Determine the (x, y) coordinate at the center of the cell enclosing the given text.  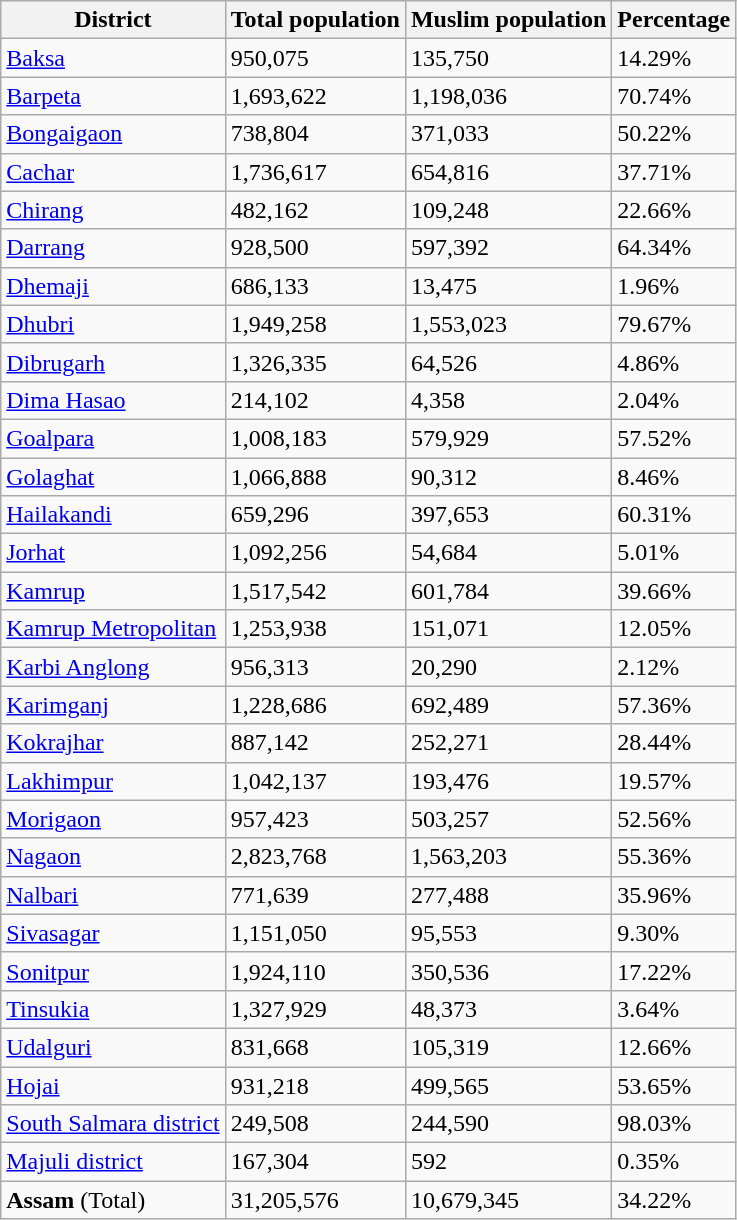
109,248 (508, 210)
4.86% (674, 362)
54,684 (508, 553)
Goalpara (113, 438)
48,373 (508, 1009)
53.65% (674, 1085)
Majuli district (113, 1162)
64,526 (508, 362)
503,257 (508, 819)
1,736,617 (315, 172)
Darrang (113, 248)
South Salmara district (113, 1124)
Karimganj (113, 705)
1,693,622 (315, 96)
57.36% (674, 705)
Sonitpur (113, 971)
12.05% (674, 629)
482,162 (315, 210)
249,508 (315, 1124)
4,358 (508, 400)
1,553,023 (508, 324)
22.66% (674, 210)
Hailakandi (113, 515)
Kamrup Metropolitan (113, 629)
950,075 (315, 58)
19.57% (674, 781)
39.66% (674, 591)
597,392 (508, 248)
17.22% (674, 971)
8.46% (674, 477)
957,423 (315, 819)
Kamrup (113, 591)
Tinsukia (113, 1009)
Lakhimpur (113, 781)
57.52% (674, 438)
Hojai (113, 1085)
1,924,110 (315, 971)
105,319 (508, 1047)
9.30% (674, 933)
2.04% (674, 400)
Barpeta (113, 96)
28.44% (674, 743)
1,066,888 (315, 477)
Golaghat (113, 477)
Baksa (113, 58)
14.29% (674, 58)
1,326,335 (315, 362)
592 (508, 1162)
151,071 (508, 629)
956,313 (315, 667)
Chirang (113, 210)
2,823,768 (315, 857)
70.74% (674, 96)
Dhemaji (113, 286)
135,750 (508, 58)
1,151,050 (315, 933)
Karbi Anglong (113, 667)
Morigaon (113, 819)
District (113, 20)
1,198,036 (508, 96)
931,218 (315, 1085)
659,296 (315, 515)
1.96% (674, 286)
1,042,137 (315, 781)
371,033 (508, 134)
771,639 (315, 895)
928,500 (315, 248)
692,489 (508, 705)
1,008,183 (315, 438)
214,102 (315, 400)
252,271 (508, 743)
Dhubri (113, 324)
64.34% (674, 248)
5.01% (674, 553)
37.71% (674, 172)
Kokrajhar (113, 743)
Assam (Total) (113, 1200)
2.12% (674, 667)
95,553 (508, 933)
Dibrugarh (113, 362)
79.67% (674, 324)
Nalbari (113, 895)
277,488 (508, 895)
13,475 (508, 286)
34.22% (674, 1200)
12.66% (674, 1047)
98.03% (674, 1124)
738,804 (315, 134)
1,092,256 (315, 553)
1,949,258 (315, 324)
60.31% (674, 515)
167,304 (315, 1162)
Sivasagar (113, 933)
55.36% (674, 857)
Udalguri (113, 1047)
52.56% (674, 819)
397,653 (508, 515)
350,536 (508, 971)
1,253,938 (315, 629)
Nagaon (113, 857)
Muslim population (508, 20)
20,290 (508, 667)
686,133 (315, 286)
Total population (315, 20)
1,228,686 (315, 705)
31,205,576 (315, 1200)
654,816 (508, 172)
Dima Hasao (113, 400)
499,565 (508, 1085)
3.64% (674, 1009)
Percentage (674, 20)
1,327,929 (315, 1009)
90,312 (508, 477)
1,517,542 (315, 591)
Cachar (113, 172)
887,142 (315, 743)
35.96% (674, 895)
1,563,203 (508, 857)
579,929 (508, 438)
50.22% (674, 134)
193,476 (508, 781)
244,590 (508, 1124)
601,784 (508, 591)
0.35% (674, 1162)
Jorhat (113, 553)
831,668 (315, 1047)
10,679,345 (508, 1200)
Bongaigaon (113, 134)
